Identify which cell holds the provided text, then report its (x, y) central coordinate. 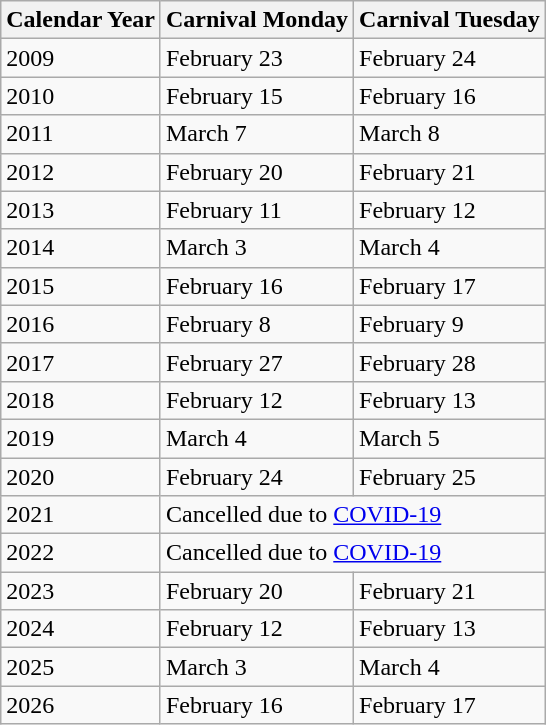
Carnival Tuesday (450, 20)
2022 (81, 553)
2014 (81, 248)
March 5 (450, 438)
2018 (81, 400)
2009 (81, 58)
2010 (81, 96)
2025 (81, 667)
2019 (81, 438)
March 8 (450, 134)
2011 (81, 134)
February 11 (256, 210)
March 7 (256, 134)
Carnival Monday (256, 20)
2026 (81, 705)
2015 (81, 286)
February 8 (256, 324)
February 27 (256, 362)
February 15 (256, 96)
2024 (81, 629)
2013 (81, 210)
2023 (81, 591)
2016 (81, 324)
February 28 (450, 362)
2021 (81, 515)
Calendar Year (81, 20)
February 23 (256, 58)
2017 (81, 362)
2012 (81, 172)
February 9 (450, 324)
February 25 (450, 477)
2020 (81, 477)
